Search for the cell housing the specified text and yield its [x, y] center coordinate. 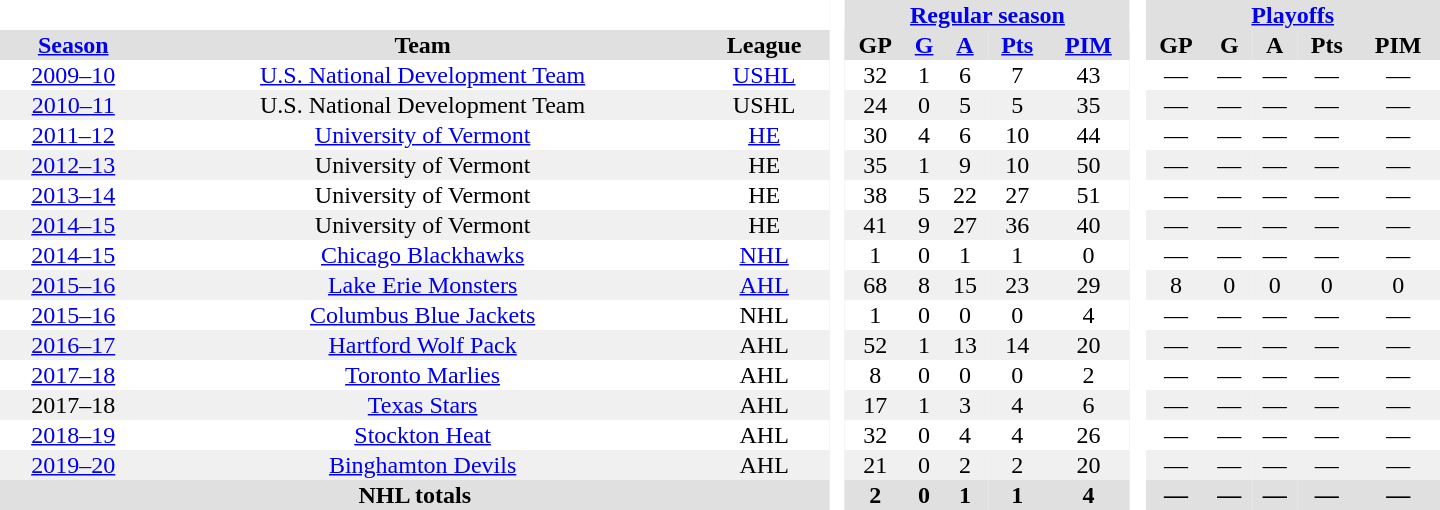
2019–20 [73, 465]
2012–13 [73, 165]
15 [964, 285]
NHL totals [415, 495]
2011–12 [73, 135]
38 [876, 195]
14 [1018, 345]
36 [1018, 225]
41 [876, 225]
7 [1018, 75]
Season [73, 45]
Playoffs [1292, 15]
3 [964, 405]
Columbus Blue Jackets [422, 315]
Lake Erie Monsters [422, 285]
17 [876, 405]
2013–14 [73, 195]
50 [1089, 165]
Chicago Blackhawks [422, 255]
Stockton Heat [422, 435]
51 [1089, 195]
43 [1089, 75]
Hartford Wolf Pack [422, 345]
30 [876, 135]
Toronto Marlies [422, 375]
44 [1089, 135]
22 [964, 195]
21 [876, 465]
Regular season [988, 15]
Team [422, 45]
League [764, 45]
52 [876, 345]
2010–11 [73, 105]
2016–17 [73, 345]
Texas Stars [422, 405]
2009–10 [73, 75]
2018–19 [73, 435]
Binghamton Devils [422, 465]
24 [876, 105]
13 [964, 345]
29 [1089, 285]
68 [876, 285]
23 [1018, 285]
26 [1089, 435]
40 [1089, 225]
